Capture the cell that displays the provided text and extract its (x, y) central coordinate. 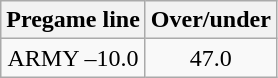
Over/under (210, 20)
Pregame line (74, 20)
47.0 (210, 58)
ARMY –10.0 (74, 58)
